Identify which cell holds the provided text, then report its [X, Y] central coordinate. 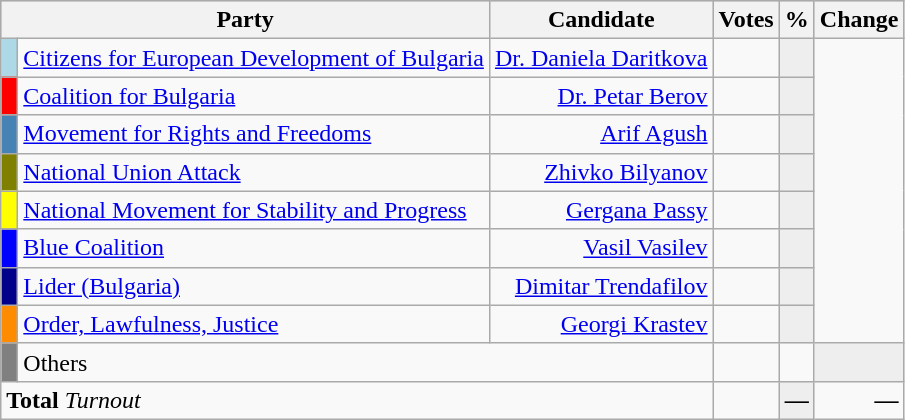
Vasil Vasilev [601, 248]
Movement for Rights and Freedoms [254, 134]
Change [859, 20]
Party [246, 20]
National Union Attack [254, 172]
Total Turnout [357, 400]
Arif Agush [601, 134]
Lider (Bulgaria) [254, 286]
Dr. Daniela Daritkova [601, 58]
Blue Coalition [254, 248]
Zhivko Bilyanov [601, 172]
Dr. Petar Berov [601, 96]
Citizens for European Development of Bulgaria [254, 58]
Votes [746, 20]
Dimitar Trendafilov [601, 286]
Others [366, 362]
Gergana Passy [601, 210]
% [796, 20]
Candidate [601, 20]
Coalition for Bulgaria [254, 96]
Order, Lawfulness, Justice [254, 324]
National Movement for Stability and Progress [254, 210]
Georgi Krastev [601, 324]
